From the cell containing the given text, extract its center point as [x, y] coordinate. 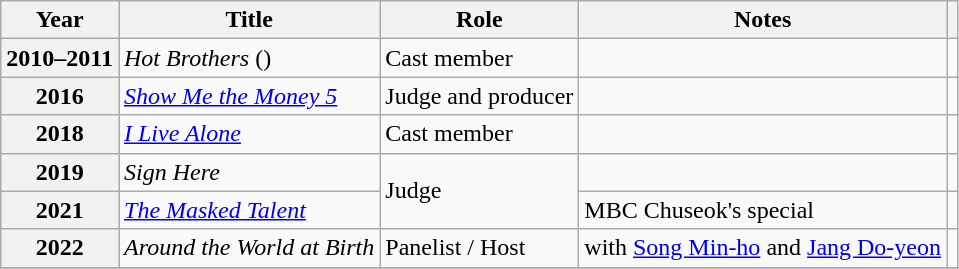
with Song Min-ho and Jang Do-yeon [763, 248]
Role [480, 20]
Notes [763, 20]
2022 [60, 248]
Year [60, 20]
Show Me the Money 5 [248, 96]
Judge [480, 191]
MBC Chuseok's special [763, 210]
2018 [60, 134]
2019 [60, 172]
Judge and producer [480, 96]
Sign Here [248, 172]
2016 [60, 96]
The Masked Talent [248, 210]
I Live Alone [248, 134]
Hot Brothers () [248, 58]
Panelist / Host [480, 248]
2010–2011 [60, 58]
Title [248, 20]
Around the World at Birth [248, 248]
2021 [60, 210]
